Detect which cell encompasses the target text, then output its (x, y) center coordinate. 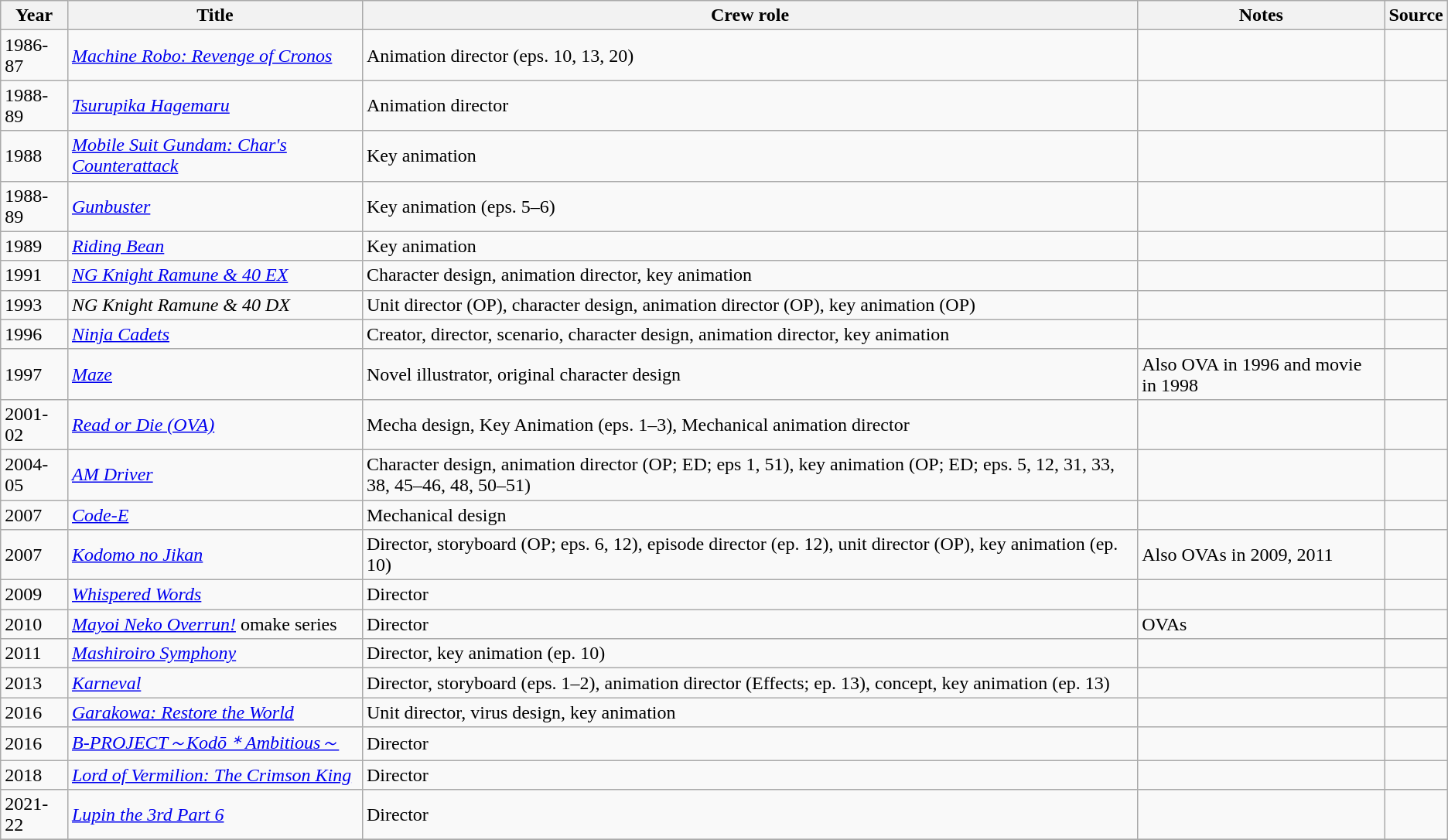
1986-87 (34, 56)
Mobile Suit Gundam: Char's Counterattack (215, 156)
Maze (215, 374)
Karneval (215, 683)
1997 (34, 374)
Director, storyboard (eps. 1–2), animation director (Effects; ep. 13), concept, key animation (ep. 13) (750, 683)
2001-02 (34, 424)
Also OVAs in 2009, 2011 (1261, 555)
Gunbuster (215, 206)
Title (215, 15)
Animation director (750, 105)
Unit director (OP), character design, animation director (OP), key animation (OP) (750, 305)
Riding Bean (215, 246)
AM Driver (215, 475)
Mashiroiro Symphony (215, 654)
Code-E (215, 514)
NG Knight Ramune & 40 EX (215, 275)
Lord of Vermilion: The Crimson King (215, 774)
2009 (34, 595)
Also OVA in 1996 and movie in 1998 (1261, 374)
Character design, animation director, key animation (750, 275)
1996 (34, 334)
2004-05 (34, 475)
Machine Robo: Revenge of Cronos (215, 56)
Read or Die (OVA) (215, 424)
OVAs (1261, 624)
Mechanical design (750, 514)
2010 (34, 624)
Unit director, virus design, key animation (750, 712)
2021-22 (34, 815)
1988 (34, 156)
2011 (34, 654)
1993 (34, 305)
Crew role (750, 15)
Key animation (eps. 5–6) (750, 206)
Novel illustrator, original character design (750, 374)
Ninja Cadets (215, 334)
Mecha design, Key Animation (eps. 1–3), Mechanical animation director (750, 424)
1991 (34, 275)
Notes (1261, 15)
Tsurupika Hagemaru (215, 105)
Animation director (eps. 10, 13, 20) (750, 56)
Mayoi Neko Overrun! omake series (215, 624)
NG Knight Ramune & 40 DX (215, 305)
Garakowa: Restore the World (215, 712)
2018 (34, 774)
1989 (34, 246)
Year (34, 15)
Lupin the 3rd Part 6 (215, 815)
Kodomo no Jikan (215, 555)
2013 (34, 683)
B-PROJECT～Kodō＊Ambitious～ (215, 744)
Creator, director, scenario, character design, animation director, key animation (750, 334)
Source (1416, 15)
Character design, animation director (OP; ED; eps 1, 51), key animation (OP; ED; eps. 5, 12, 31, 33, 38, 45–46, 48, 50–51) (750, 475)
Director, storyboard (OP; eps. 6, 12), episode director (ep. 12), unit director (OP), key animation (ep. 10) (750, 555)
Whispered Words (215, 595)
Director, key animation (ep. 10) (750, 654)
